Capture the cell that displays the provided text and extract its (X, Y) central coordinate. 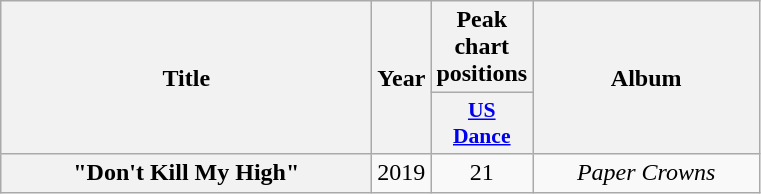
Title (186, 78)
2019 (402, 173)
Paper Crowns (646, 173)
Album (646, 78)
USDance (482, 124)
Year (402, 78)
"Don't Kill My High" (186, 173)
Peak chart positions (482, 47)
21 (482, 173)
